Return (X, Y) of the center of cell containing provided text 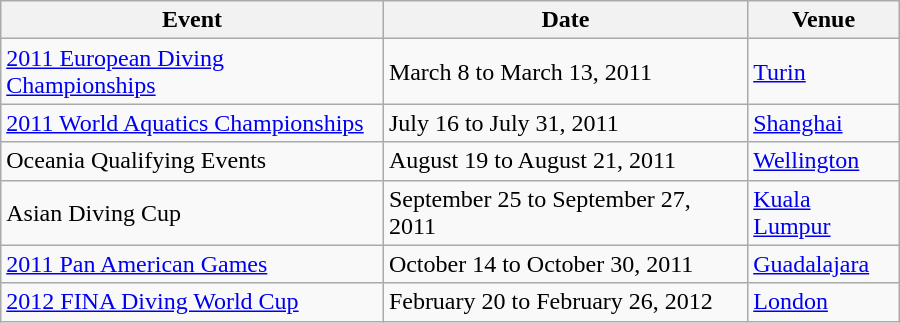
2011 World Aquatics Championships (192, 123)
July 16 to July 31, 2011 (565, 123)
2011 Pan American Games (192, 264)
Kuala Lumpur (824, 212)
2011 European Diving Championships (192, 72)
October 14 to October 30, 2011 (565, 264)
February 20 to February 26, 2012 (565, 302)
August 19 to August 21, 2011 (565, 161)
Event (192, 20)
Asian Diving Cup (192, 212)
March 8 to March 13, 2011 (565, 72)
Date (565, 20)
2012 FINA Diving World Cup (192, 302)
September 25 to September 27, 2011 (565, 212)
Shanghai (824, 123)
Turin (824, 72)
Venue (824, 20)
Guadalajara (824, 264)
London (824, 302)
Oceania Qualifying Events (192, 161)
Wellington (824, 161)
